Find where the given text appears and provide that cell's center as [x, y] coordinate. 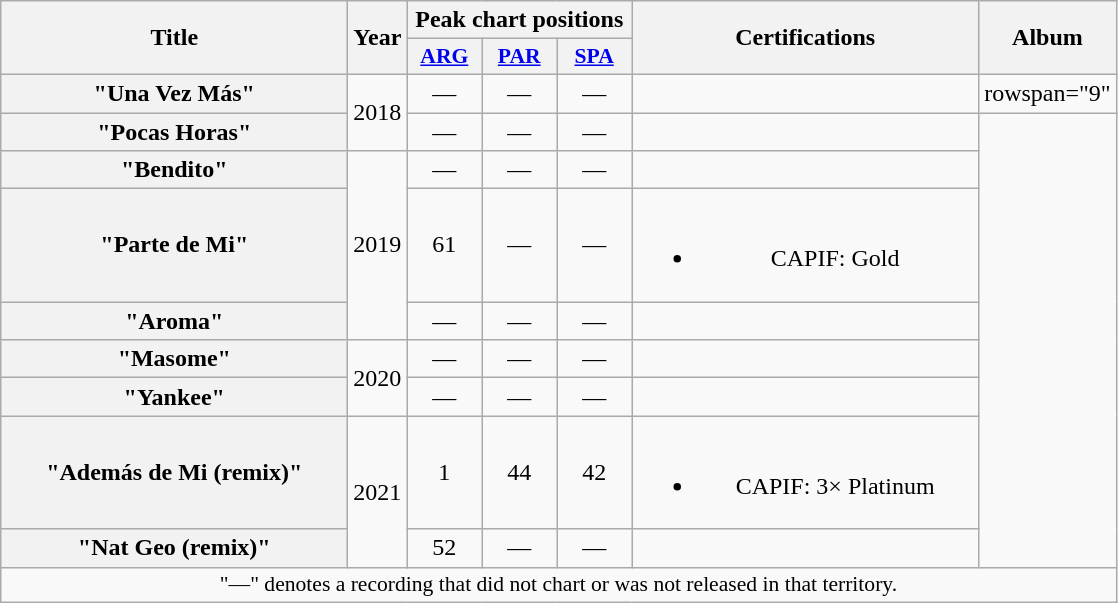
Year [378, 38]
ARG [444, 57]
PAR [520, 57]
Peak chart positions [520, 20]
"Pocas Horas" [174, 131]
"Yankee" [174, 397]
"Aroma" [174, 321]
Album [1048, 38]
42 [594, 472]
"—" denotes a recording that did not chart or was not released in that territory. [558, 585]
2020 [378, 378]
"Masome" [174, 359]
1 [444, 472]
52 [444, 548]
Title [174, 38]
44 [520, 472]
"Bendito" [174, 170]
2019 [378, 246]
CAPIF: Gold [806, 246]
"Parte de Mi" [174, 246]
"Una Vez Más" [174, 93]
2018 [378, 112]
"Nat Geo (remix)" [174, 548]
SPA [594, 57]
"Además de Mi (remix)" [174, 472]
Certifications [806, 38]
2021 [378, 492]
rowspan="9" [1048, 93]
CAPIF: 3× Platinum [806, 472]
61 [444, 246]
